Determine the (X, Y) coordinate at the center of the cell enclosing the given text.  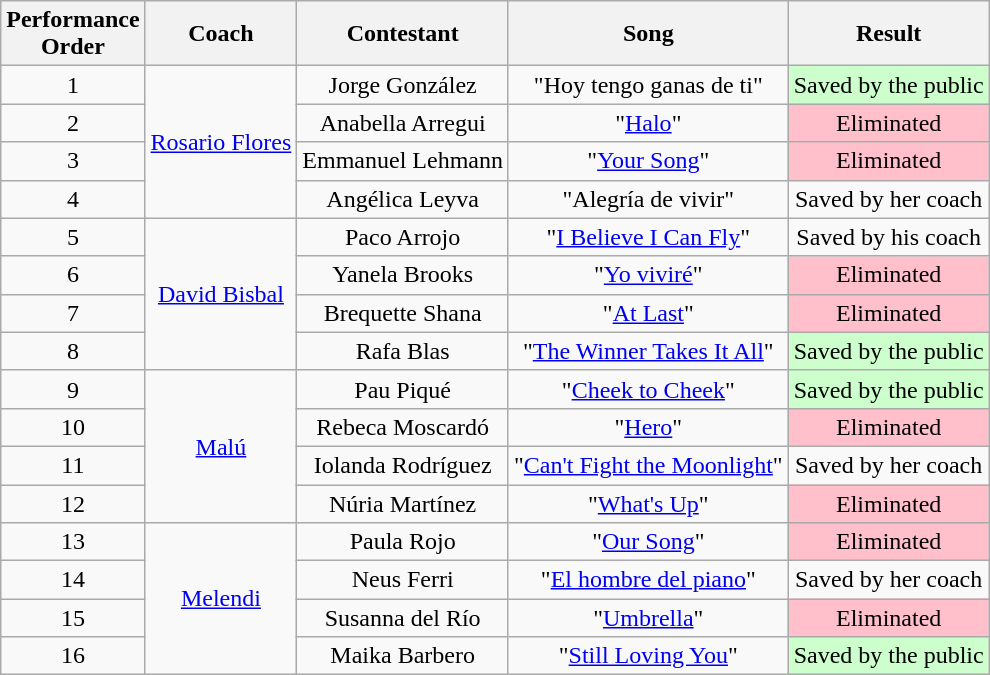
1 (73, 85)
"Our Song" (648, 542)
11 (73, 465)
Rebeca Moscardó (403, 427)
2 (73, 123)
Melendi (221, 599)
4 (73, 199)
7 (73, 313)
"Still Loving You" (648, 656)
6 (73, 275)
"At Last" (648, 313)
Coach (221, 34)
"El hombre del piano" (648, 580)
Núria Martínez (403, 503)
Brequette Shana (403, 313)
"Can't Fight the Moonlight" (648, 465)
13 (73, 542)
"Your Song" (648, 161)
Paula Rojo (403, 542)
"Hoy tengo ganas de ti" (648, 85)
"Alegría de vivir" (648, 199)
Emmanuel Lehmann (403, 161)
"Umbrella" (648, 618)
14 (73, 580)
Song (648, 34)
Malú (221, 446)
Angélica Leyva (403, 199)
8 (73, 351)
Pau Piqué (403, 389)
10 (73, 427)
Contestant (403, 34)
"Yo viviré" (648, 275)
Susanna del Río (403, 618)
Neus Ferri (403, 580)
12 (73, 503)
"What's Up" (648, 503)
Iolanda Rodríguez (403, 465)
3 (73, 161)
Paco Arrojo (403, 237)
15 (73, 618)
"Halo" (648, 123)
Maika Barbero (403, 656)
Rafa Blas (403, 351)
16 (73, 656)
Anabella Arregui (403, 123)
Jorge González (403, 85)
Yanela Brooks (403, 275)
"Cheek to Cheek" (648, 389)
"I Believe I Can Fly" (648, 237)
9 (73, 389)
"Hero" (648, 427)
5 (73, 237)
"The Winner Takes It All" (648, 351)
Saved by his coach (888, 237)
David Bisbal (221, 294)
Rosario Flores (221, 142)
Result (888, 34)
Performance Order (73, 34)
